Determine the (x, y) coordinate at the center of the cell enclosing the given text.  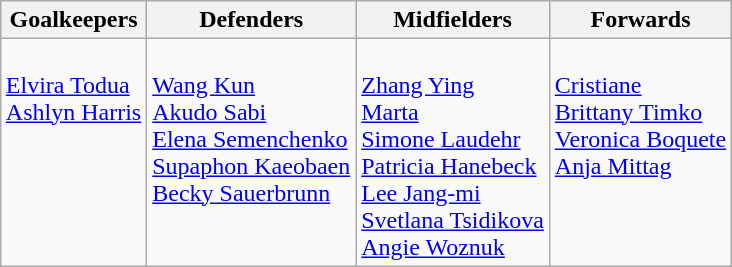
Midfielders (453, 20)
Elvira Todua Ashlyn Harris (73, 152)
Zhang Ying Marta Simone Laudehr Patricia Hanebeck Lee Jang-mi Svetlana Tsidikova Angie Woznuk (453, 152)
Defenders (252, 20)
Forwards (640, 20)
Goalkeepers (73, 20)
Cristiane Brittany Timko Veronica Boquete Anja Mittag (640, 152)
Wang Kun Akudo Sabi Elena Semenchenko Supaphon Kaeobaen Becky Sauerbrunn (252, 152)
